Output the (X, Y) coordinate of the center of the cell containing the given text.  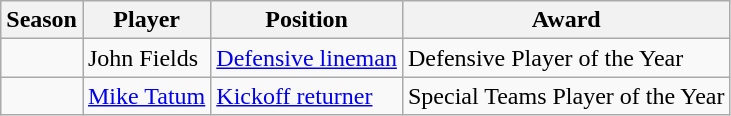
Award (566, 20)
John Fields (146, 58)
Position (307, 20)
Season (42, 20)
Mike Tatum (146, 96)
Kickoff returner (307, 96)
Special Teams Player of the Year (566, 96)
Player (146, 20)
Defensive Player of the Year (566, 58)
Defensive lineman (307, 58)
